Output the (X, Y) coordinate of the center of the cell containing the given text.  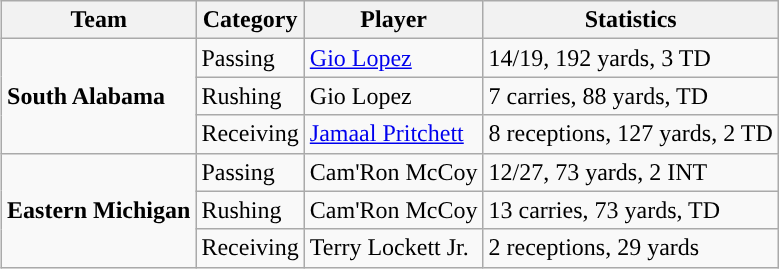
Jamaal Pritchett (394, 134)
2 receptions, 29 yards (630, 248)
Eastern Michigan (99, 210)
7 carries, 88 yards, TD (630, 96)
Terry Lockett Jr. (394, 248)
Player (394, 20)
8 receptions, 127 yards, 2 TD (630, 134)
12/27, 73 yards, 2 INT (630, 172)
14/19, 192 yards, 3 TD (630, 58)
13 carries, 73 yards, TD (630, 210)
Statistics (630, 20)
Team (99, 20)
Category (250, 20)
South Alabama (99, 96)
